Return the [x, y] coordinate for the center point of the cell that contains the specified text.  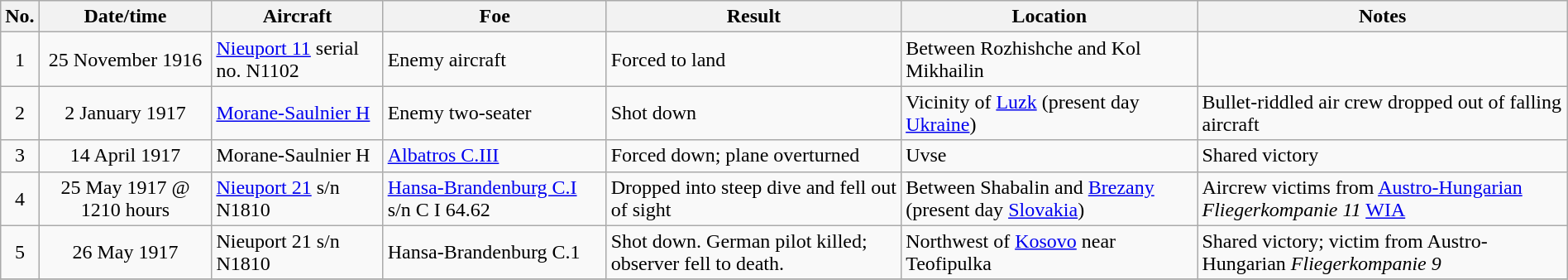
Location [1049, 17]
2 [20, 113]
Shared victory; victim from Austro-Hungarian Fliegerkompanie 9 [1383, 252]
Uvse [1049, 156]
Dropped into steep dive and fell out of sight [753, 199]
Forced down; plane overturned [753, 156]
26 May 1917 [126, 252]
Hansa-Brandenburg C.I s/n C I 64.62 [495, 199]
Shot down [753, 113]
Bullet-riddled air crew dropped out of falling aircraft [1383, 113]
Between Rozhishche and Kol Mikhailin [1049, 60]
Vicinity of Luzk (present day Ukraine) [1049, 113]
Foe [495, 17]
Shot down. German pilot killed; observer fell to death. [753, 252]
Result [753, 17]
Date/time [126, 17]
Nieuport 11 serial no. N1102 [298, 60]
Aircraft [298, 17]
Between Shabalin and Brezany (present day Slovakia) [1049, 199]
Notes [1383, 17]
1 [20, 60]
Hansa-Brandenburg C.1 [495, 252]
Aircrew victims from Austro-Hungarian Fliegerkompanie 11 WIA [1383, 199]
25 May 1917 @ 1210 hours [126, 199]
4 [20, 199]
Enemy aircraft [495, 60]
25 November 1916 [126, 60]
Albatros C.III [495, 156]
Shared victory [1383, 156]
5 [20, 252]
Forced to land [753, 60]
3 [20, 156]
No. [20, 17]
14 April 1917 [126, 156]
Northwest of Kosovo near Teofipulka [1049, 252]
2 January 1917 [126, 113]
Enemy two-seater [495, 113]
